Find where the given text appears and provide that cell's center as (x, y) coordinate. 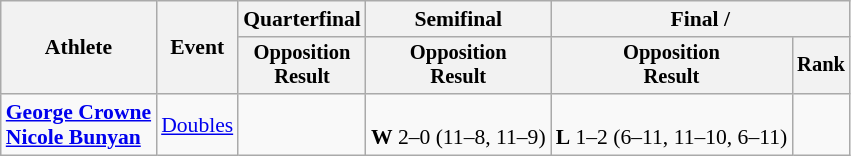
Rank (821, 66)
Athlete (78, 48)
Event (197, 48)
Final / (700, 19)
Semifinal (458, 19)
Quarterfinal (302, 19)
W 2–0 (11–8, 11–9) (458, 124)
Doubles (197, 124)
George CrowneNicole Bunyan (78, 124)
L 1–2 (6–11, 11–10, 6–11) (672, 124)
